Provide the (X, Y) coordinate of the cell's center where the given text is located.  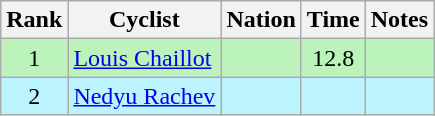
2 (34, 96)
Nedyu Rachev (144, 96)
12.8 (333, 58)
Louis Chaillot (144, 58)
Time (333, 20)
1 (34, 58)
Cyclist (144, 20)
Rank (34, 20)
Notes (399, 20)
Nation (261, 20)
